Output the [X, Y] coordinate of the center of the cell containing the given text.  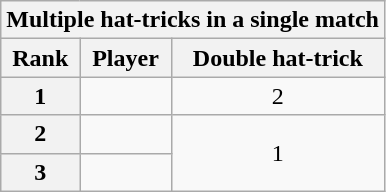
Double hat-trick [278, 58]
Player [126, 58]
Rank [40, 58]
3 [40, 172]
Multiple hat-tricks in a single match [193, 20]
